Identify which cell holds the provided text, then report its (x, y) central coordinate. 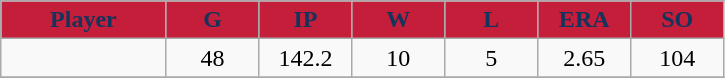
W (398, 20)
2.65 (584, 58)
Player (84, 20)
5 (492, 58)
IP (306, 20)
SO (678, 20)
104 (678, 58)
48 (212, 58)
10 (398, 58)
G (212, 20)
ERA (584, 20)
L (492, 20)
142.2 (306, 58)
